Search for the cell housing the specified text and yield its [X, Y] center coordinate. 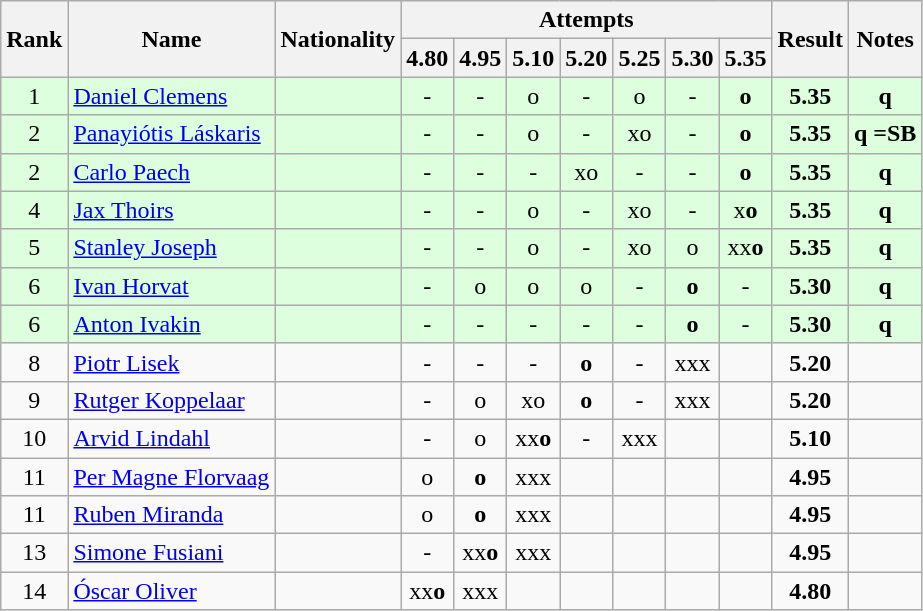
4 [34, 210]
5 [34, 248]
Carlo Paech [172, 172]
5.25 [640, 58]
Per Magne Florvaag [172, 477]
Daniel Clemens [172, 96]
Arvid Lindahl [172, 438]
q =SB [884, 134]
Rank [34, 39]
Anton Ivakin [172, 324]
Attempts [586, 20]
Óscar Oliver [172, 591]
14 [34, 591]
8 [34, 362]
Rutger Koppelaar [172, 400]
13 [34, 553]
Panayiótis Láskaris [172, 134]
10 [34, 438]
Simone Fusiani [172, 553]
Ruben Miranda [172, 515]
Name [172, 39]
Result [810, 39]
1 [34, 96]
Jax Thoirs [172, 210]
Stanley Joseph [172, 248]
Piotr Lisek [172, 362]
Ivan Horvat [172, 286]
9 [34, 400]
Nationality [338, 39]
Notes [884, 39]
